Capture the cell that displays the provided text and extract its [X, Y] central coordinate. 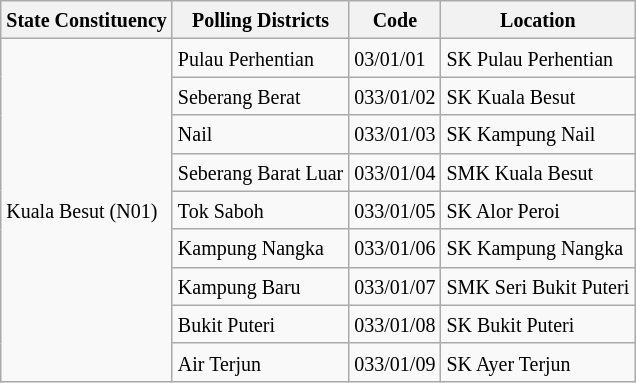
Tok Saboh [260, 210]
SK Kuala Besut [538, 96]
Seberang Barat Luar [260, 172]
Bukit Puteri [260, 324]
033/01/07 [395, 286]
033/01/09 [395, 362]
Location [538, 20]
SK Alor Peroi [538, 210]
033/01/08 [395, 324]
Kuala Besut (N01) [87, 210]
SK Kampung Nangka [538, 248]
SMK Seri Bukit Puteri [538, 286]
Code [395, 20]
Air Terjun [260, 362]
033/01/06 [395, 248]
033/01/02 [395, 96]
033/01/03 [395, 134]
Kampung Nangka [260, 248]
SMK Kuala Besut [538, 172]
Polling Districts [260, 20]
SK Pulau Perhentian [538, 58]
Nail [260, 134]
Kampung Baru [260, 286]
033/01/05 [395, 210]
Seberang Berat [260, 96]
03/01/01 [395, 58]
SK Kampung Nail [538, 134]
State Constituency [87, 20]
Pulau Perhentian [260, 58]
SK Ayer Terjun [538, 362]
033/01/04 [395, 172]
SK Bukit Puteri [538, 324]
